Find where the given text appears and provide that cell's center as [x, y] coordinate. 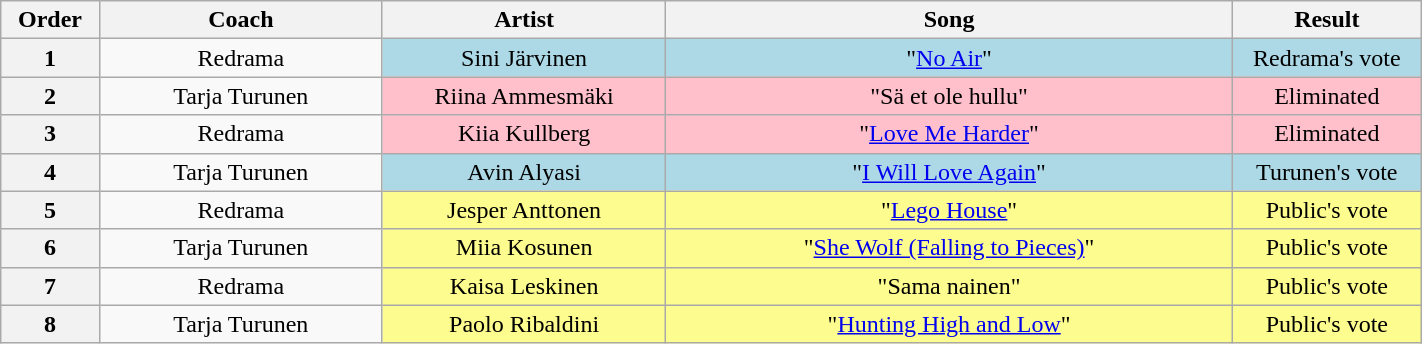
Riina Ammesmäki [524, 96]
1 [50, 58]
Jesper Anttonen [524, 210]
"No Air" [950, 58]
7 [50, 286]
Coach [240, 20]
Sini Järvinen [524, 58]
Kaisa Leskinen [524, 286]
"Sama nainen" [950, 286]
Result [1326, 20]
Avin Alyasi [524, 172]
"Lego House" [950, 210]
Order [50, 20]
4 [50, 172]
3 [50, 134]
2 [50, 96]
Redrama's vote [1326, 58]
"She Wolf (Falling to Pieces)" [950, 248]
Paolo Ribaldini [524, 324]
6 [50, 248]
Turunen's vote [1326, 172]
5 [50, 210]
8 [50, 324]
"Sä et ole hullu" [950, 96]
Song [950, 20]
"Love Me Harder" [950, 134]
Miia Kosunen [524, 248]
"Hunting High and Low" [950, 324]
Kiia Kullberg [524, 134]
Artist [524, 20]
"I Will Love Again" [950, 172]
